Return (x, y) of the center of cell containing provided text 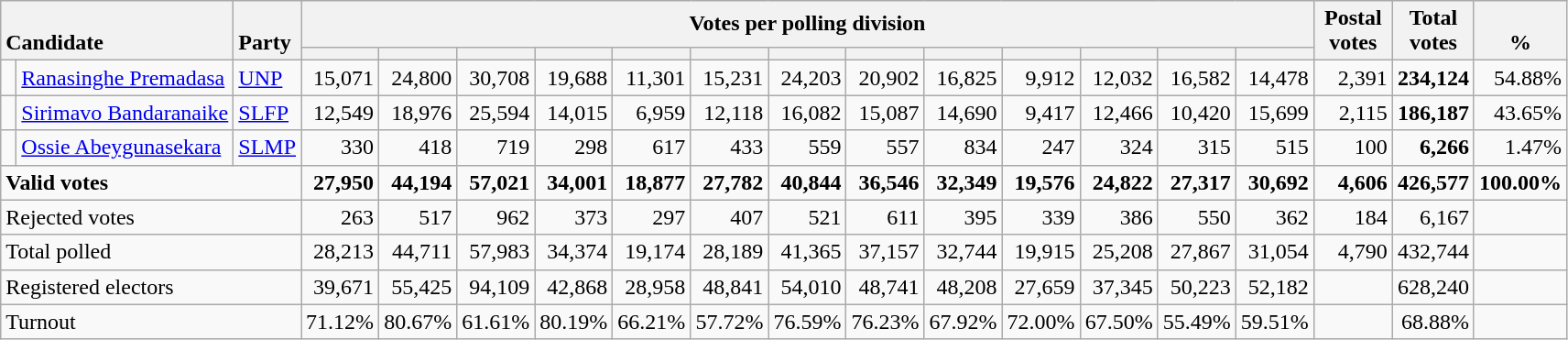
57.72% (729, 322)
16,582 (1196, 78)
34,374 (573, 252)
15,231 (729, 78)
559 (808, 148)
54,010 (808, 287)
94,109 (496, 287)
14,478 (1275, 78)
28,213 (341, 252)
71.12% (341, 322)
1.47% (1520, 148)
80.19% (573, 322)
297 (652, 217)
34,001 (573, 182)
6,266 (1432, 148)
48,741 (885, 287)
4,606 (1353, 182)
SLFP (267, 113)
52,182 (1275, 287)
10,420 (1196, 113)
54.88% (1520, 78)
19,576 (1040, 182)
12,549 (341, 113)
330 (341, 148)
57,021 (496, 182)
32,744 (964, 252)
76.23% (885, 322)
19,174 (652, 252)
Sirimavo Bandaranaike (125, 113)
40,844 (808, 182)
66.21% (652, 322)
16,082 (808, 113)
9,417 (1040, 113)
373 (573, 217)
18,877 (652, 182)
298 (573, 148)
76.59% (808, 322)
100 (1353, 148)
2,115 (1353, 113)
Turnout (151, 322)
Candidate (117, 31)
72.00% (1040, 322)
24,822 (1119, 182)
557 (885, 148)
11,301 (652, 78)
362 (1275, 217)
617 (652, 148)
263 (341, 217)
Ossie Abeygunasekara (125, 148)
324 (1119, 148)
6,167 (1432, 217)
517 (418, 217)
31,054 (1275, 252)
27,317 (1196, 182)
67.92% (964, 322)
55,425 (418, 287)
28,189 (729, 252)
719 (496, 148)
25,208 (1119, 252)
14,015 (573, 113)
27,659 (1040, 287)
395 (964, 217)
27,867 (1196, 252)
515 (1275, 148)
Registered electors (151, 287)
19,688 (573, 78)
57,983 (496, 252)
28,958 (652, 287)
15,699 (1275, 113)
42,868 (573, 287)
30,708 (496, 78)
418 (418, 148)
68.88% (1432, 322)
18,976 (418, 113)
UNP (267, 78)
Votes per polling division (808, 24)
44,194 (418, 182)
234,124 (1432, 78)
15,087 (885, 113)
39,671 (341, 287)
37,157 (885, 252)
14,690 (964, 113)
41,365 (808, 252)
Party (267, 31)
24,800 (418, 78)
186,187 (1432, 113)
32,349 (964, 182)
30,692 (1275, 182)
80.67% (418, 322)
12,118 (729, 113)
611 (885, 217)
Postalvotes (1353, 31)
19,915 (1040, 252)
Rejected votes (151, 217)
55.49% (1196, 322)
24,203 (808, 78)
339 (1040, 217)
834 (964, 148)
20,902 (885, 78)
184 (1353, 217)
432,744 (1432, 252)
407 (729, 217)
6,959 (652, 113)
% (1520, 31)
315 (1196, 148)
9,912 (1040, 78)
59.51% (1275, 322)
426,577 (1432, 182)
27,950 (341, 182)
36,546 (885, 182)
27,782 (729, 182)
433 (729, 148)
Valid votes (151, 182)
67.50% (1119, 322)
50,223 (1196, 287)
4,790 (1353, 252)
SLMP (267, 148)
100.00% (1520, 182)
521 (808, 217)
386 (1119, 217)
12,466 (1119, 113)
48,208 (964, 287)
247 (1040, 148)
16,825 (964, 78)
61.61% (496, 322)
15,071 (341, 78)
Total polled (151, 252)
Total votes (1432, 31)
2,391 (1353, 78)
628,240 (1432, 287)
43.65% (1520, 113)
37,345 (1119, 287)
25,594 (496, 113)
962 (496, 217)
48,841 (729, 287)
550 (1196, 217)
Ranasinghe Premadasa (125, 78)
44,711 (418, 252)
12,032 (1119, 78)
